Detect which cell encompasses the target text, then output its [x, y] center coordinate. 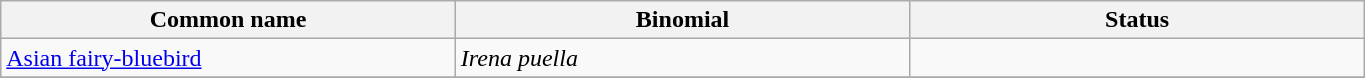
Binomial [682, 20]
Asian fairy-bluebird [228, 58]
Irena puella [682, 58]
Common name [228, 20]
Status [1138, 20]
